Find where the given text appears and provide that cell's center as [X, Y] coordinate. 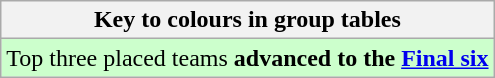
Top three placed teams advanced to the Final six [248, 58]
Key to colours in group tables [248, 20]
